Locate the cell with the specified text and output its (X, Y) center coordinate. 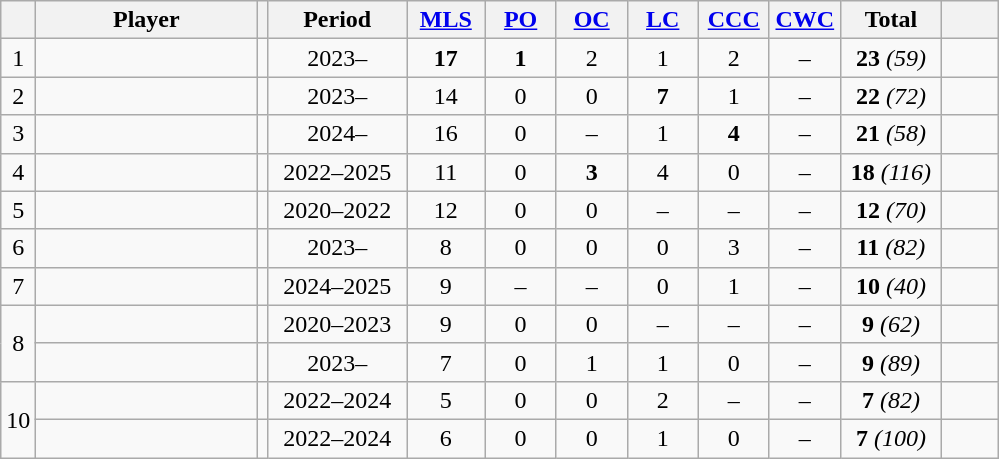
2020–2023 (338, 324)
Total (890, 20)
16 (446, 134)
CCC (734, 20)
2020–2022 (338, 210)
23 (59) (890, 58)
2024– (338, 134)
17 (446, 58)
CWC (804, 20)
10 (18, 419)
12 (446, 210)
7 (100) (890, 438)
2024–2025 (338, 286)
9 (89) (890, 362)
21 (58) (890, 134)
14 (446, 96)
LC (662, 20)
PO (520, 20)
11 (82) (890, 248)
18 (116) (890, 172)
12 (70) (890, 210)
Player (146, 20)
OC (592, 20)
2022–2025 (338, 172)
7 (82) (890, 400)
22 (72) (890, 96)
Period (338, 20)
MLS (446, 20)
11 (446, 172)
9 (62) (890, 324)
10 (40) (890, 286)
